Identify which cell holds the provided text, then report its [X, Y] central coordinate. 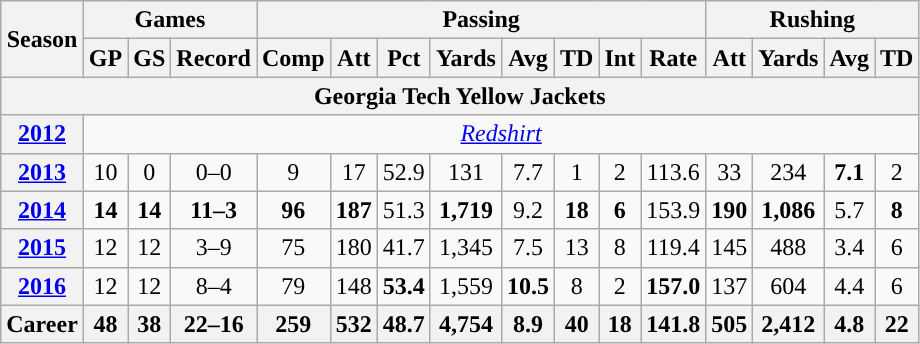
Career [42, 324]
48 [105, 324]
Redshirt [501, 134]
2016 [42, 286]
7.5 [528, 248]
48.7 [404, 324]
Comp [293, 58]
190 [730, 210]
7.1 [850, 172]
157.0 [674, 286]
259 [293, 324]
234 [788, 172]
40 [577, 324]
604 [788, 286]
Games [170, 20]
10.5 [528, 286]
Int [620, 58]
Season [42, 39]
96 [293, 210]
187 [354, 210]
Passing [480, 20]
1,719 [466, 210]
4.4 [850, 286]
505 [730, 324]
9.2 [528, 210]
1,086 [788, 210]
7.7 [528, 172]
17 [354, 172]
3–9 [214, 248]
153.9 [674, 210]
52.9 [404, 172]
131 [466, 172]
137 [730, 286]
53.4 [404, 286]
10 [105, 172]
Pct [404, 58]
1 [577, 172]
8–4 [214, 286]
0 [150, 172]
Rate [674, 58]
13 [577, 248]
0–0 [214, 172]
22–16 [214, 324]
Record [214, 58]
1,559 [466, 286]
GS [150, 58]
79 [293, 286]
Georgia Tech Yellow Jackets [460, 96]
8.9 [528, 324]
3.4 [850, 248]
2015 [42, 248]
532 [354, 324]
75 [293, 248]
148 [354, 286]
113.6 [674, 172]
33 [730, 172]
2014 [42, 210]
GP [105, 58]
5.7 [850, 210]
9 [293, 172]
488 [788, 248]
2,412 [788, 324]
Rushing [812, 20]
51.3 [404, 210]
2012 [42, 134]
141.8 [674, 324]
11–3 [214, 210]
2013 [42, 172]
180 [354, 248]
41.7 [404, 248]
4,754 [466, 324]
1,345 [466, 248]
119.4 [674, 248]
22 [896, 324]
145 [730, 248]
38 [150, 324]
4.8 [850, 324]
